Search for the cell housing the specified text and yield its (X, Y) center coordinate. 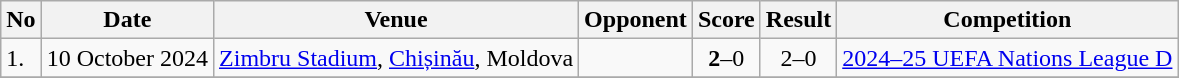
No (21, 20)
1. (21, 58)
2024–25 UEFA Nations League D (1008, 58)
Score (726, 20)
Opponent (636, 20)
Date (127, 20)
Zimbru Stadium, Chișinău, Moldova (396, 58)
Competition (1008, 20)
Result (798, 20)
Venue (396, 20)
10 October 2024 (127, 58)
